Capture the cell that displays the provided text and extract its [x, y] central coordinate. 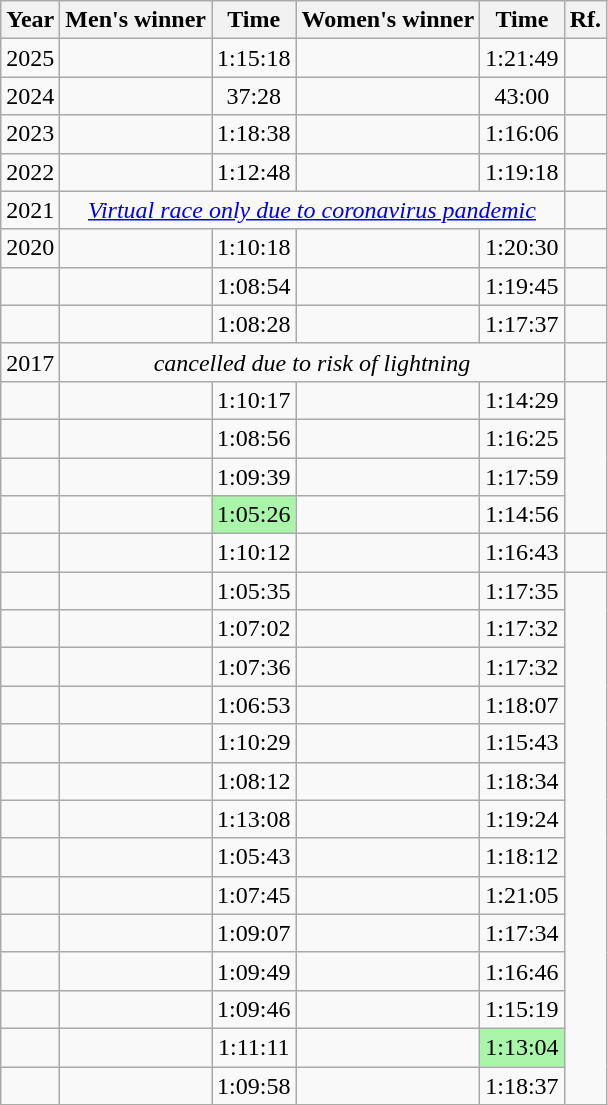
Women's winner [388, 20]
1:19:45 [522, 286]
Virtual race only due to coronavirus pandemic [312, 210]
1:19:18 [522, 172]
1:16:06 [522, 134]
1:09:58 [254, 1085]
1:15:19 [522, 1009]
1:15:18 [254, 58]
1:19:24 [522, 819]
1:16:46 [522, 971]
1:08:12 [254, 781]
1:10:17 [254, 400]
37:28 [254, 96]
1:18:34 [522, 781]
1:15:43 [522, 743]
1:14:56 [522, 515]
1:10:29 [254, 743]
1:18:07 [522, 705]
1:20:30 [522, 248]
1:13:08 [254, 819]
1:05:35 [254, 591]
1:18:37 [522, 1085]
1:12:48 [254, 172]
1:17:37 [522, 324]
1:08:28 [254, 324]
2017 [30, 362]
1:13:04 [522, 1047]
1:21:49 [522, 58]
1:17:34 [522, 933]
1:08:54 [254, 286]
2025 [30, 58]
Rf. [585, 20]
1:05:43 [254, 857]
Year [30, 20]
1:06:53 [254, 705]
1:16:25 [522, 438]
1:14:29 [522, 400]
Men's winner [136, 20]
2022 [30, 172]
2023 [30, 134]
1:09:39 [254, 477]
1:17:59 [522, 477]
1:17:35 [522, 591]
1:09:49 [254, 971]
1:18:38 [254, 134]
2020 [30, 248]
1:07:02 [254, 629]
43:00 [522, 96]
1:05:26 [254, 515]
1:18:12 [522, 857]
1:10:18 [254, 248]
1:16:43 [522, 553]
1:08:56 [254, 438]
1:07:45 [254, 895]
2021 [30, 210]
2024 [30, 96]
cancelled due to risk of lightning [312, 362]
1:11:11 [254, 1047]
1:09:07 [254, 933]
1:10:12 [254, 553]
1:09:46 [254, 1009]
1:21:05 [522, 895]
1:07:36 [254, 667]
